Identify which cell holds the provided text, then report its (x, y) central coordinate. 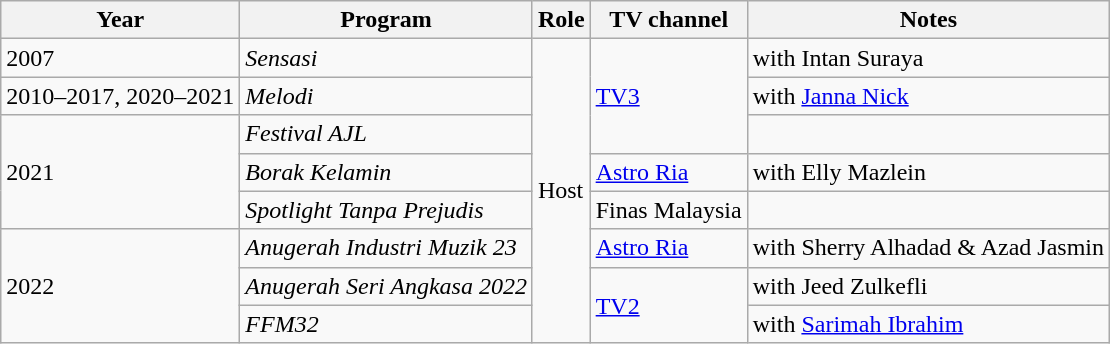
2022 (120, 286)
TV3 (668, 96)
with Sherry Alhadad & Azad Jasmin (928, 248)
Spotlight Tanpa Prejudis (386, 210)
Program (386, 20)
Anugerah Seri Angkasa 2022 (386, 286)
Festival AJL (386, 134)
Year (120, 20)
TV2 (668, 305)
Notes (928, 20)
2010–2017, 2020–2021 (120, 96)
with Janna Nick (928, 96)
FFM32 (386, 324)
Borak Kelamin (386, 172)
Host (561, 191)
Finas Malaysia (668, 210)
TV channel (668, 20)
with Jeed Zulkefli (928, 286)
2021 (120, 172)
Sensasi (386, 58)
with Elly Mazlein (928, 172)
with Sarimah Ibrahim (928, 324)
Role (561, 20)
Melodi (386, 96)
2007 (120, 58)
with Intan Suraya (928, 58)
Anugerah Industri Muzik 23 (386, 248)
